Output the [X, Y] coordinate of the center of the cell containing the given text.  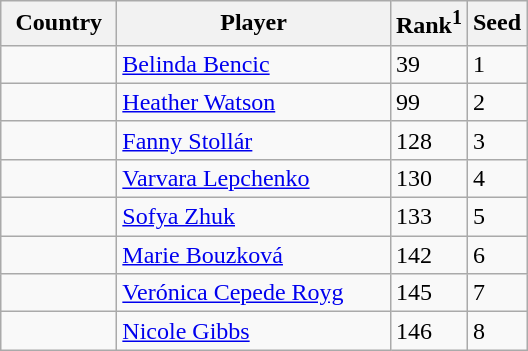
2 [496, 102]
1 [496, 64]
133 [428, 217]
39 [428, 64]
8 [496, 331]
Verónica Cepede Royg [254, 293]
Varvara Lepchenko [254, 178]
Nicole Gibbs [254, 331]
142 [428, 255]
Player [254, 24]
Fanny Stollár [254, 140]
130 [428, 178]
3 [496, 140]
7 [496, 293]
6 [496, 255]
Belinda Bencic [254, 64]
128 [428, 140]
Rank1 [428, 24]
146 [428, 331]
Country [59, 24]
Heather Watson [254, 102]
145 [428, 293]
Sofya Zhuk [254, 217]
99 [428, 102]
Marie Bouzková [254, 255]
Seed [496, 24]
5 [496, 217]
4 [496, 178]
